Determine the (X, Y) coordinate at the center of the cell enclosing the given text.  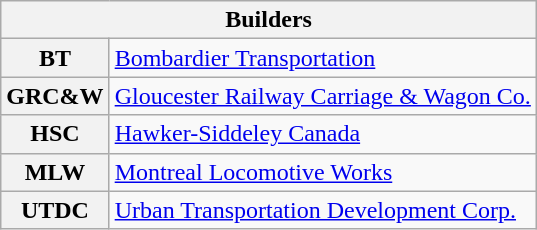
MLW (55, 172)
Urban Transportation Development Corp. (322, 210)
Gloucester Railway Carriage & Wagon Co. (322, 96)
Builders (269, 20)
Montreal Locomotive Works (322, 172)
Bombardier Transportation (322, 58)
UTDC (55, 210)
Hawker-Siddeley Canada (322, 134)
BT (55, 58)
HSC (55, 134)
GRC&W (55, 96)
